Identify which cell holds the provided text, then report its (x, y) central coordinate. 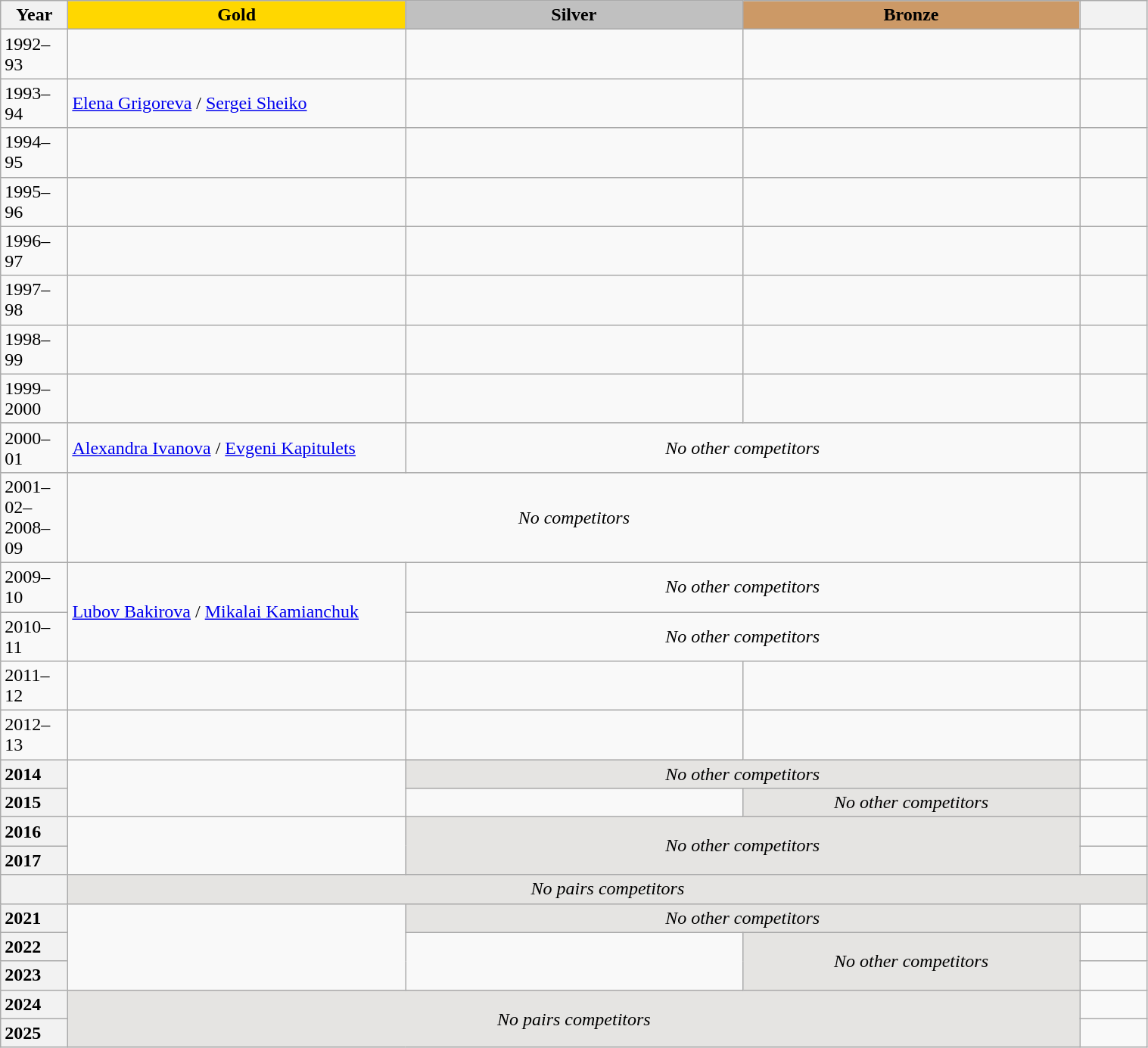
Silver (574, 15)
2001–02–2008–09 (35, 518)
1998–99 (35, 350)
1999–2000 (35, 398)
2017 (35, 860)
Year (35, 15)
1997–98 (35, 300)
2022 (35, 947)
2009–10 (35, 587)
1995–96 (35, 201)
Bronze (911, 15)
2015 (35, 803)
1992–93 (35, 54)
No competitors (574, 518)
2014 (35, 774)
2021 (35, 918)
2011–12 (35, 686)
2012–13 (35, 735)
2016 (35, 832)
2023 (35, 975)
1994–95 (35, 153)
Lubov Bakirova / Mikalai Kamianchuk (237, 611)
Alexandra Ivanova / Evgeni Kapitulets (237, 448)
Gold (237, 15)
2025 (35, 1033)
1996–97 (35, 251)
Elena Grigoreva / Sergei Sheiko (237, 103)
2024 (35, 1004)
2000–01 (35, 448)
2010–11 (35, 636)
1993–94 (35, 103)
